From the cell containing the given text, extract its center point as (x, y) coordinate. 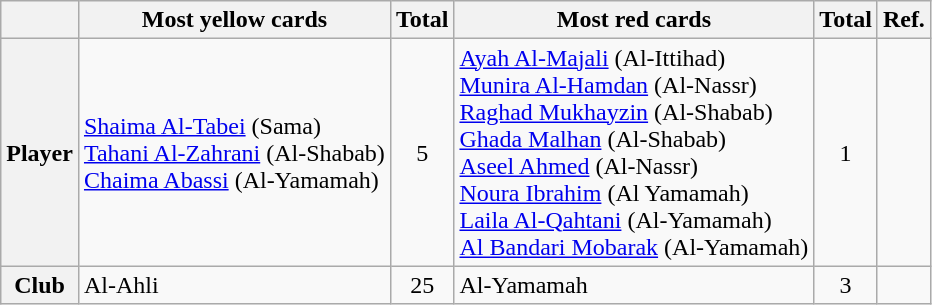
Al-Ahli (234, 285)
Player (40, 152)
Most yellow cards (234, 20)
1 (846, 152)
Club (40, 285)
5 (422, 152)
Most red cards (634, 20)
Ref. (904, 20)
25 (422, 285)
Shaima Al-Tabei (Sama) Tahani Al-Zahrani (Al-Shabab) Chaima Abassi (Al-Yamamah) (234, 152)
3 (846, 285)
Al-Yamamah (634, 285)
